Output the (X, Y) coordinate of the center of the cell containing the given text.  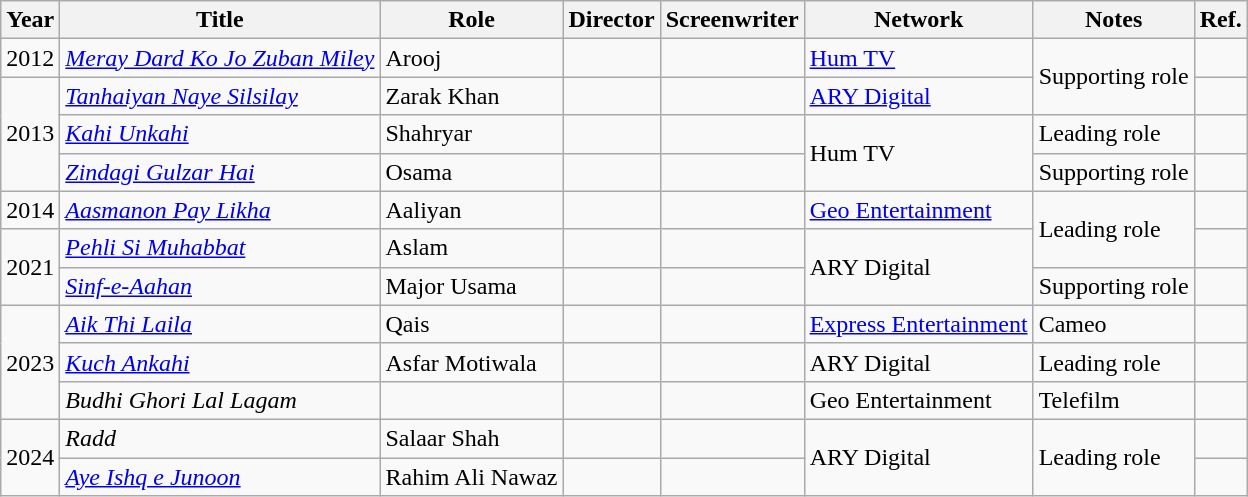
Zarak Khan (472, 96)
Budhi Ghori Lal Lagam (220, 400)
Aik Thi Laila (220, 324)
Express Entertainment (918, 324)
2012 (30, 58)
Kuch Ankahi (220, 362)
Major Usama (472, 286)
Kahi Unkahi (220, 134)
Rahim Ali Nawaz (472, 477)
Arooj (472, 58)
Zindagi Gulzar Hai (220, 172)
Sinf-e-Aahan (220, 286)
Notes (1114, 20)
Pehli Si Muhabbat (220, 248)
Osama (472, 172)
Cameo (1114, 324)
2024 (30, 457)
Meray Dard Ko Jo Zuban Miley (220, 58)
Director (612, 20)
Radd (220, 438)
Role (472, 20)
Telefilm (1114, 400)
Ref. (1220, 20)
Qais (472, 324)
Year (30, 20)
Network (918, 20)
2021 (30, 267)
2014 (30, 210)
Aslam (472, 248)
Tanhaiyan Naye Silsilay (220, 96)
Salaar Shah (472, 438)
Screenwriter (732, 20)
2023 (30, 362)
Shahryar (472, 134)
Title (220, 20)
Aasmanon Pay Likha (220, 210)
Aye Ishq e Junoon (220, 477)
2013 (30, 134)
Asfar Motiwala (472, 362)
Aaliyan (472, 210)
